Pinpoint the cell where the given text exists, returning its (X, Y) midpoint coordinate. 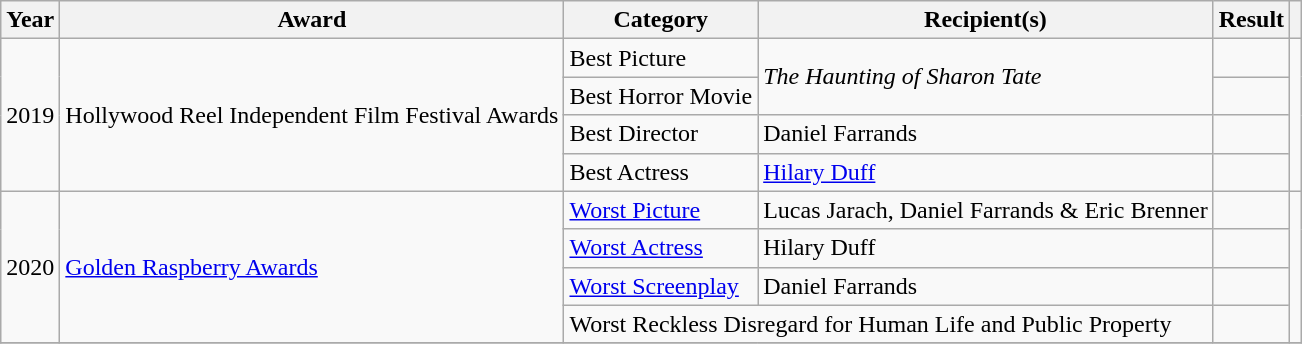
Year (30, 20)
Best Actress (661, 172)
2020 (30, 267)
Golden Raspberry Awards (312, 267)
2019 (30, 115)
Award (312, 20)
Result (1251, 20)
Best Director (661, 134)
Recipient(s) (986, 20)
Worst Reckless Disregard for Human Life and Public Property (888, 324)
The Haunting of Sharon Tate (986, 77)
Lucas Jarach, Daniel Farrands & Eric Brenner (986, 210)
Worst Actress (661, 248)
Best Picture (661, 58)
Hollywood Reel Independent Film Festival Awards (312, 115)
Best Horror Movie (661, 96)
Worst Screenplay (661, 286)
Category (661, 20)
Worst Picture (661, 210)
